For the text-containing cell, return its midpoint in [X, Y] coordinate format. 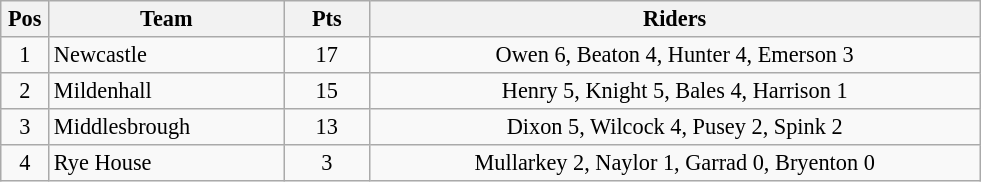
Rye House [166, 162]
13 [326, 126]
4 [25, 162]
Middlesbrough [166, 126]
17 [326, 55]
Newcastle [166, 55]
Team [166, 19]
Mildenhall [166, 90]
Pos [25, 19]
2 [25, 90]
Henry 5, Knight 5, Bales 4, Harrison 1 [674, 90]
Riders [674, 19]
Pts [326, 19]
Mullarkey 2, Naylor 1, Garrad 0, Bryenton 0 [674, 162]
15 [326, 90]
Dixon 5, Wilcock 4, Pusey 2, Spink 2 [674, 126]
1 [25, 55]
Owen 6, Beaton 4, Hunter 4, Emerson 3 [674, 55]
